Determine the [x, y] coordinate at the center of the cell enclosing the given text.  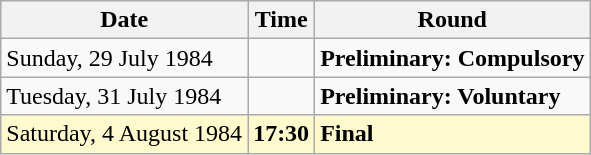
Saturday, 4 August 1984 [124, 134]
Tuesday, 31 July 1984 [124, 96]
Sunday, 29 July 1984 [124, 58]
Final [452, 134]
Date [124, 20]
Time [282, 20]
17:30 [282, 134]
Preliminary: Voluntary [452, 96]
Round [452, 20]
Preliminary: Compulsory [452, 58]
